Extract the (x, y) coordinate from the center of the cell holding the provided text.  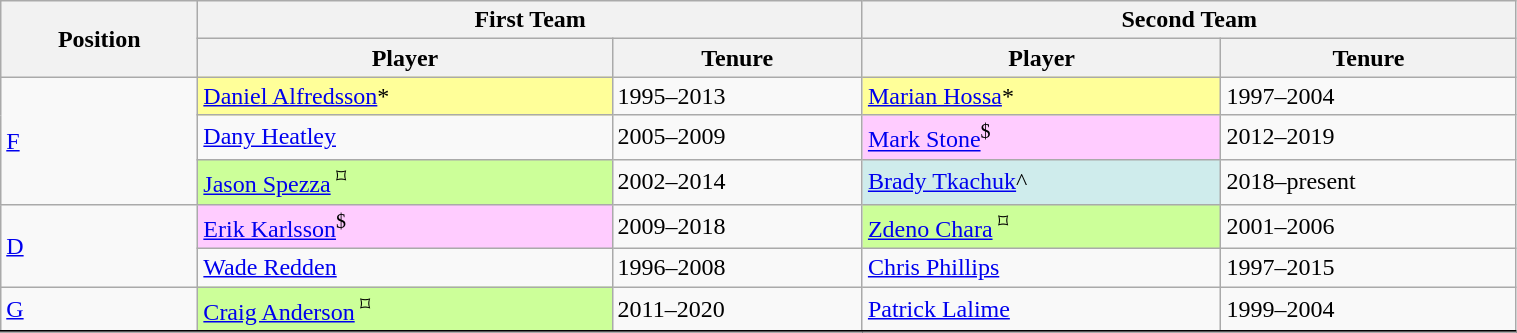
Chris Phillips (1041, 268)
Dany Heatley (405, 138)
1996–2008 (737, 268)
G (100, 310)
Jason Spezza ⌑ (405, 182)
Brady Tkachuk^ (1041, 182)
2018–present (1368, 182)
1997–2004 (1368, 96)
F (100, 140)
Craig Anderson ⌑ (405, 310)
Daniel Alfredsson* (405, 96)
1995–2013 (737, 96)
First Team (530, 20)
2009–2018 (737, 226)
2002–2014 (737, 182)
1997–2015 (1368, 268)
Marian Hossa* (1041, 96)
Second Team (1189, 20)
2005–2009 (737, 138)
1999–2004 (1368, 310)
2012–2019 (1368, 138)
2011–2020 (737, 310)
2001–2006 (1368, 226)
Mark Stone$ (1041, 138)
Patrick Lalime (1041, 310)
Position (100, 39)
Erik Karlsson$ (405, 226)
Wade Redden (405, 268)
Zdeno Chara ⌑ (1041, 226)
D (100, 246)
